Extract the (x, y) coordinate from the center of the cell holding the provided text.  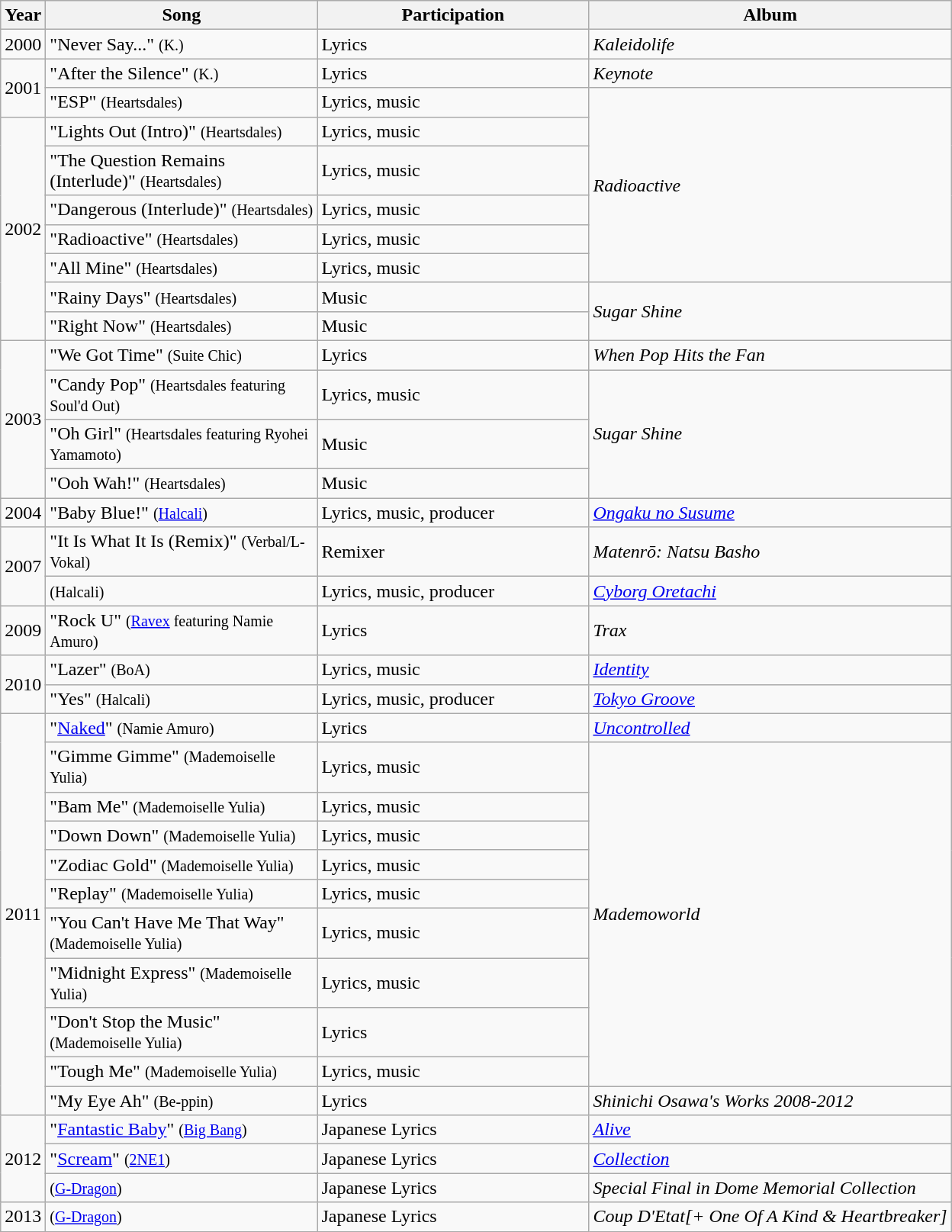
"Rock U" (Ravex featuring Namie Amuro) (182, 630)
2011 (23, 914)
"The Question Remains (Interlude)" (Heartsdales) (182, 171)
Identity (770, 670)
Trax (770, 630)
"Scream" (2NE1) (182, 1159)
"Never Say..." (K.) (182, 44)
Song (182, 15)
Keynote (770, 73)
"Yes" (Halcali) (182, 699)
"Lights Out (Intro)" (Heartsdales) (182, 131)
"Replay" (Mademoiselle Yulia) (182, 893)
Mademoworld (770, 914)
"Gimme Gimme" (Mademoiselle Yulia) (182, 767)
"Rainy Days" (Heartsdales) (182, 297)
2003 (23, 419)
"Fantastic Baby" (Big Bang) (182, 1130)
Album (770, 15)
"Naked" (Namie Amuro) (182, 728)
2012 (23, 1159)
2002 (23, 229)
"After the Silence" (K.) (182, 73)
"Candy Pop" (Heartsdales featuring Soul'd Out) (182, 394)
Year (23, 15)
"Down Down" (Mademoiselle Yulia) (182, 835)
Remixer (453, 552)
"Bam Me" (Mademoiselle Yulia) (182, 806)
Coup D'Etat[+ One Of A Kind & Heartbreaker] (770, 1217)
Shinichi Osawa's Works 2008-2012 (770, 1101)
"Ooh Wah!" (Heartsdales) (182, 484)
2000 (23, 44)
Radioactive (770, 185)
"Baby Blue!" (Halcali) (182, 513)
2004 (23, 513)
"Zodiac Gold" (Mademoiselle Yulia) (182, 864)
"Don't Stop the Music" (Mademoiselle Yulia) (182, 1033)
"You Can't Have Me That Way" (Mademoiselle Yulia) (182, 932)
"Oh Girl" (Heartsdales featuring Ryohei Yamamoto) (182, 444)
"Radioactive" (Heartsdales) (182, 239)
2009 (23, 630)
Collection (770, 1159)
"Midnight Express" (Mademoiselle Yulia) (182, 983)
"My Eye Ah" (Be-ppin) (182, 1101)
"Right Now" (Heartsdales) (182, 326)
Ongaku no Susume (770, 513)
Matenrō: Natsu Basho (770, 552)
When Pop Hits the Fan (770, 355)
Tokyo Groove (770, 699)
Kaleidolife (770, 44)
(Halcali) (182, 591)
"We Got Time" (Suite Chic) (182, 355)
"It Is What It Is (Remix)" (Verbal/L-Vokal) (182, 552)
2010 (23, 684)
2013 (23, 1217)
"All Mine" (Heartsdales) (182, 268)
Cyborg Oretachi (770, 591)
2007 (23, 566)
Special Final in Dome Memorial Collection (770, 1188)
"Lazer" (BoA) (182, 670)
"Dangerous (Interlude)" (Heartsdales) (182, 210)
"Tough Me" (Mademoiselle Yulia) (182, 1072)
Uncontrolled (770, 728)
"ESP" (Heartsdales) (182, 102)
Participation (453, 15)
2001 (23, 88)
Alive (770, 1130)
